Return [x, y] of the center of cell containing provided text 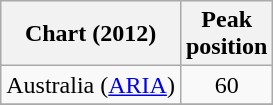
60 [226, 85]
Peakposition [226, 34]
Chart (2012) [91, 34]
Australia (ARIA) [91, 85]
